Determine the (x, y) coordinate at the center of the cell enclosing the given text.  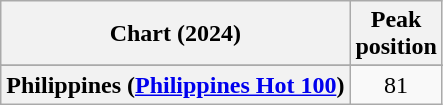
Philippines (Philippines Hot 100) (176, 85)
Peakposition (396, 34)
Chart (2024) (176, 34)
81 (396, 85)
